Output the [X, Y] coordinate of the center of the cell containing the given text.  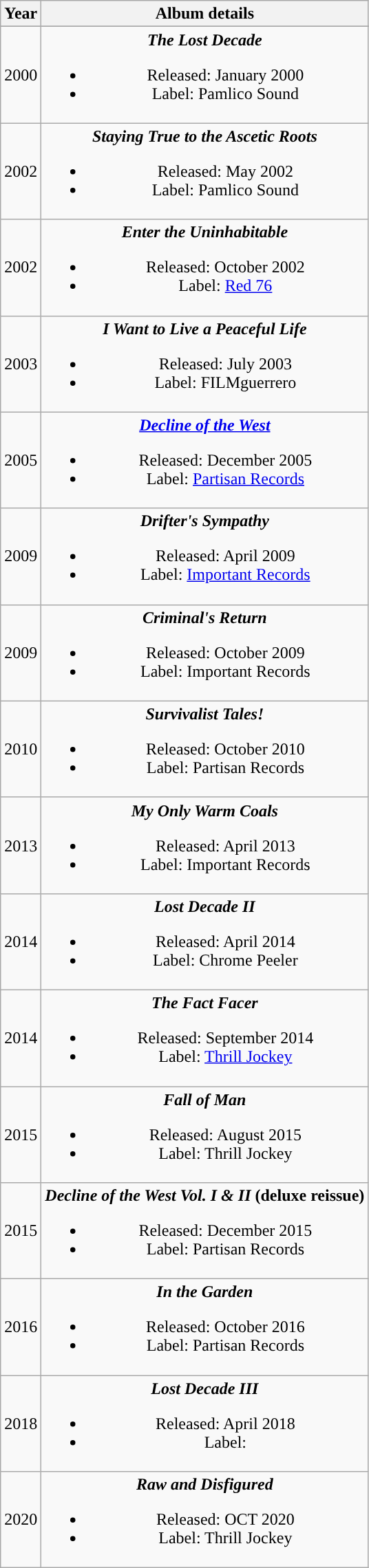
Decline of the West Vol. I & II (deluxe reissue)Released: December 2015Label: Partisan Records [205, 1231]
2013 [21, 845]
2010 [21, 749]
Decline of the WestReleased: December 2005Label: Partisan Records [205, 460]
2000 [21, 75]
Fall of ManReleased: August 2015Label: Thrill Jockey [205, 1135]
2003 [21, 364]
Criminal's ReturnReleased: October 2009Label: Important Records [205, 653]
2018 [21, 1424]
In the GardenReleased: October 2016Label: Partisan Records [205, 1327]
Raw and DisfiguredReleased: OCT 2020Label: Thrill Jockey [205, 1520]
Album details [205, 14]
2020 [21, 1520]
The Lost DecadeReleased: January 2000Label: Pamlico Sound [205, 75]
I Want to Live a Peaceful LifeReleased: July 2003Label: FILMguerrero [205, 364]
The Fact FacerReleased: September 2014Label: Thrill Jockey [205, 1038]
Year [21, 14]
Drifter's SympathyReleased: April 2009Label: Important Records [205, 556]
Enter the UninhabitableReleased: October 2002Label: Red 76 [205, 268]
My Only Warm CoalsReleased: April 2013Label: Important Records [205, 845]
2005 [21, 460]
Lost Decade IIReleased: April 2014Label: Chrome Peeler [205, 941]
Survivalist Tales!Released: October 2010Label: Partisan Records [205, 749]
2016 [21, 1327]
Staying True to the Ascetic RootsReleased: May 2002Label: Pamlico Sound [205, 171]
Lost Decade IIIReleased: April 2018Label: [205, 1424]
